Identify which cell holds the provided text, then report its [x, y] central coordinate. 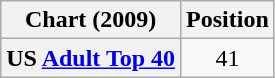
Chart (2009) [91, 20]
US Adult Top 40 [91, 58]
Position [228, 20]
41 [228, 58]
